Provide the [x, y] coordinate of the cell's center where the given text is located.  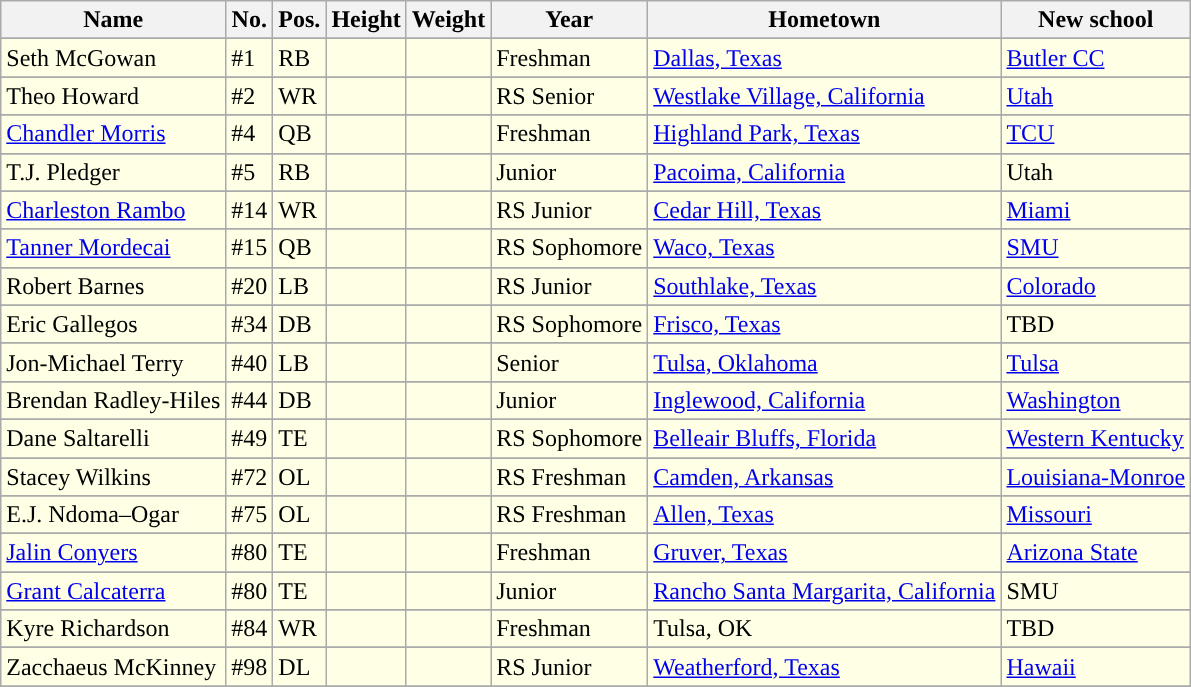
#5 [250, 172]
T.J. Pledger [114, 172]
#2 [250, 96]
Year [570, 20]
Robert Barnes [114, 286]
No. [250, 20]
TCU [1096, 134]
Hometown [824, 20]
Louisiana-Monroe [1096, 477]
#49 [250, 438]
New school [1096, 20]
Miami [1096, 210]
Arizona State [1096, 553]
#14 [250, 210]
#1 [250, 58]
Name [114, 20]
Missouri [1096, 515]
Tulsa, Oklahoma [824, 362]
Tulsa [1096, 362]
#84 [250, 629]
Jalin Conyers [114, 553]
Dallas, Texas [824, 58]
Height [366, 20]
Cedar Hill, Texas [824, 210]
Seth McGowan [114, 58]
Weight [448, 20]
Waco, Texas [824, 248]
Inglewood, California [824, 400]
RS Senior [570, 96]
E.J. Ndoma–Ogar [114, 515]
Brendan Radley-Hiles [114, 400]
Kyre Richardson [114, 629]
Weatherford, Texas [824, 667]
#40 [250, 362]
Grant Calcaterra [114, 591]
#15 [250, 248]
#72 [250, 477]
Stacey Wilkins [114, 477]
#34 [250, 324]
DL [300, 667]
#98 [250, 667]
Western Kentucky [1096, 438]
Westlake Village, California [824, 96]
Belleair Bluffs, Florida [824, 438]
Highland Park, Texas [824, 134]
Chandler Morris [114, 134]
Jon-Michael Terry [114, 362]
Theo Howard [114, 96]
Pos. [300, 20]
Dane Saltarelli [114, 438]
Butler CC [1096, 58]
#75 [250, 515]
Tulsa, OK [824, 629]
#4 [250, 134]
Washington [1096, 400]
Camden, Arkansas [824, 477]
Charleston Rambo [114, 210]
Pacoima, California [824, 172]
Senior [570, 362]
Southlake, Texas [824, 286]
Zacchaeus McKinney [114, 667]
Frisco, Texas [824, 324]
Gruver, Texas [824, 553]
Eric Gallegos [114, 324]
Allen, Texas [824, 515]
#44 [250, 400]
Colorado [1096, 286]
#20 [250, 286]
Tanner Mordecai [114, 248]
Hawaii [1096, 667]
Rancho Santa Margarita, California [824, 591]
